From the cell containing the given text, extract its center point as (X, Y) coordinate. 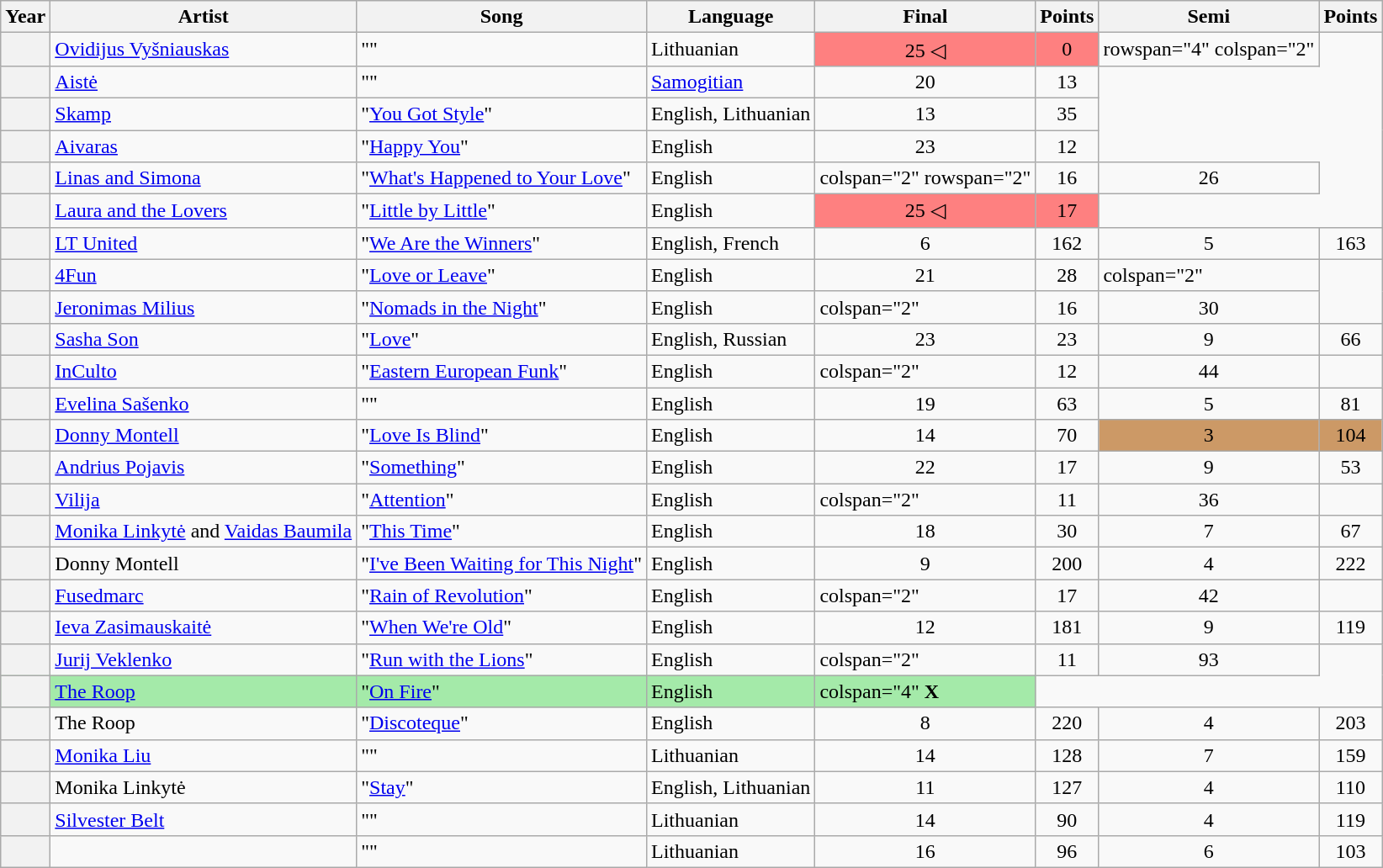
Song (501, 17)
103 (1351, 851)
"Love or Leave" (501, 275)
0 (1067, 50)
26 (1209, 178)
"Rain of Revolution" (501, 595)
Aivaras (204, 146)
"When We're Old" (501, 627)
English, French (730, 243)
21 (925, 275)
162 (1067, 243)
44 (1209, 371)
Ieva Zasimauskaitė (204, 627)
Fusedmarc (204, 595)
53 (1351, 468)
93 (1209, 659)
28 (1067, 275)
"Stay" (501, 787)
LT United (204, 243)
"This Time" (501, 532)
Year (25, 17)
18 (925, 532)
110 (1351, 787)
66 (1351, 339)
Skamp (204, 114)
220 (1067, 723)
70 (1067, 436)
Silvester Belt (204, 819)
81 (1351, 403)
19 (925, 403)
Aistė (204, 82)
Monika Liu (204, 755)
English, Russian (730, 339)
"Love Is Blind" (501, 436)
"Eastern European Funk" (501, 371)
8 (925, 723)
"We Are the Winners" (501, 243)
3 (1209, 436)
163 (1351, 243)
Laura and the Lovers (204, 211)
"Happy You" (501, 146)
35 (1067, 114)
222 (1351, 564)
"Something" (501, 468)
"Run with the Lions" (501, 659)
colspan="2" rowspan="2" (925, 178)
"Little by Little" (501, 211)
104 (1351, 436)
"You Got Style" (501, 114)
Monika Linkytė and Vaidas Baumila (204, 532)
InCulto (204, 371)
22 (925, 468)
Jeronimas Milius (204, 307)
90 (1067, 819)
"I've Been Waiting for This Night" (501, 564)
Linas and Simona (204, 178)
42 (1209, 595)
Artist (204, 17)
Samogitian (730, 82)
Sasha Son (204, 339)
200 (1067, 564)
"Nomads in the Night" (501, 307)
4Fun (204, 275)
"On Fire" (501, 691)
"What's Happened to Your Love" (501, 178)
"Discoteque" (501, 723)
Language (730, 17)
181 (1067, 627)
128 (1067, 755)
Final (925, 17)
159 (1351, 755)
63 (1067, 403)
colspan="4" X (925, 691)
Jurij Veklenko (204, 659)
"Love" (501, 339)
20 (925, 82)
Monika Linkytė (204, 787)
Vilija (204, 500)
67 (1351, 532)
96 (1067, 851)
Evelina Sašenko (204, 403)
"Attention" (501, 500)
127 (1067, 787)
203 (1351, 723)
rowspan="4" colspan="2" (1209, 50)
36 (1209, 500)
Semi (1209, 17)
Ovidijus Vyšniauskas (204, 50)
Andrius Pojavis (204, 468)
